Identify which cell holds the provided text, then report its [X, Y] central coordinate. 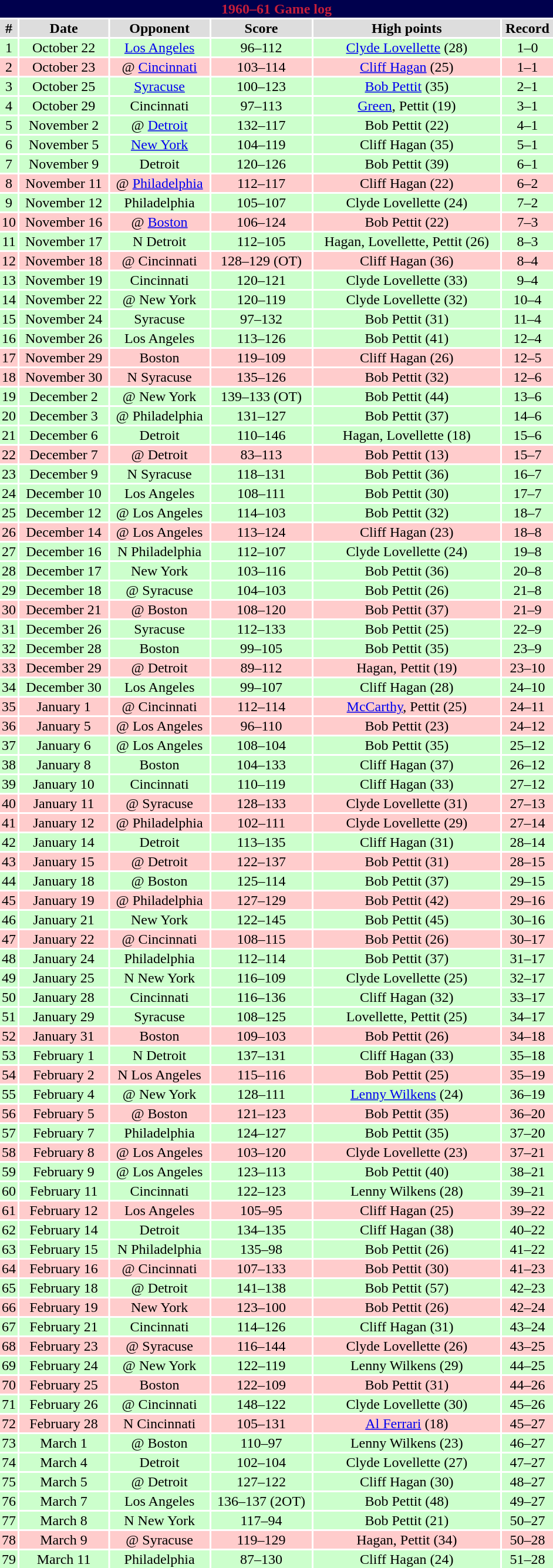
Bob Pettit (48) [407, 1501]
November 17 [63, 241]
8–4 [527, 261]
28–15 [527, 862]
January 22 [63, 939]
36–20 [527, 1113]
41–23 [527, 1268]
9–4 [527, 280]
13 [9, 280]
11–4 [527, 319]
44–26 [527, 1385]
135–126 [261, 377]
Hagan, Lovellette, Pettit (26) [407, 241]
18–8 [527, 532]
November 5 [63, 144]
30–17 [527, 939]
72 [9, 1424]
74 [9, 1462]
50 [9, 997]
22–9 [527, 629]
60 [9, 1191]
Cliff Hagan (28) [407, 687]
High points [407, 28]
116–144 [261, 1346]
122–119 [261, 1365]
20–8 [527, 571]
42–23 [527, 1288]
N Cincinnati [160, 1424]
February 21 [63, 1327]
Bob Pettit (44) [407, 396]
15 [9, 319]
Bob Pettit (40) [407, 1172]
104–133 [261, 765]
1 [9, 48]
12–5 [527, 358]
February 18 [63, 1288]
3 [9, 86]
November 19 [63, 280]
10–4 [527, 300]
30–16 [527, 920]
February 1 [63, 1055]
100–123 [261, 86]
Bob Pettit (42) [407, 900]
61 [9, 1210]
19–8 [527, 551]
83–113 [261, 455]
116–136 [261, 997]
McCarthy, Pettit (25) [407, 706]
131–127 [261, 416]
Clyde Lovellette (27) [407, 1462]
Lenny Wilkens (29) [407, 1365]
69 [9, 1365]
Score [261, 28]
108–120 [261, 610]
116–109 [261, 978]
February 8 [63, 1152]
March 5 [63, 1482]
24–12 [527, 726]
Clyde Lovellette (30) [407, 1404]
March 4 [63, 1462]
39–22 [527, 1210]
38–21 [527, 1172]
102–111 [261, 823]
N Los Angeles [160, 1075]
4–1 [527, 125]
127–122 [261, 1482]
14–6 [527, 416]
119–109 [261, 358]
23–10 [527, 668]
January 12 [63, 823]
125–114 [261, 881]
37 [9, 745]
9 [9, 203]
January 21 [63, 920]
Date [63, 28]
6–1 [527, 164]
January 19 [63, 900]
31–17 [527, 958]
57 [9, 1133]
Cliff Hagan (23) [407, 532]
52 [9, 1036]
28 [9, 571]
123–113 [261, 1172]
117–94 [261, 1520]
42 [9, 842]
Clyde Lovellette (23) [407, 1152]
24–10 [527, 687]
Bob Pettit (41) [407, 338]
February 14 [63, 1230]
Record [527, 28]
26–12 [527, 765]
55 [9, 1094]
7 [9, 164]
24–11 [527, 706]
January 11 [63, 803]
105–95 [261, 1210]
120–126 [261, 164]
124–127 [261, 1133]
76 [9, 1501]
December 29 [63, 668]
120–119 [261, 300]
Cliff Hagan (22) [407, 183]
November 24 [63, 319]
25–12 [527, 745]
99–107 [261, 687]
48–27 [527, 1482]
51–28 [527, 1559]
113–126 [261, 338]
7–2 [527, 203]
February 12 [63, 1210]
Bob Pettit (13) [407, 455]
36–19 [527, 1094]
December 28 [63, 648]
11 [9, 241]
36 [9, 726]
108–115 [261, 939]
24 [9, 493]
119–129 [261, 1540]
134–135 [261, 1230]
Lenny Wilkens (24) [407, 1094]
December 14 [63, 532]
November 11 [63, 183]
35–18 [527, 1055]
108–104 [261, 745]
27 [9, 551]
56 [9, 1113]
104–103 [261, 590]
75 [9, 1482]
32 [9, 648]
4 [9, 106]
128–111 [261, 1094]
Hagan, Pettit (19) [407, 668]
December 18 [63, 590]
77 [9, 1520]
67 [9, 1327]
39 [9, 784]
23 [9, 474]
Bob Pettit (39) [407, 164]
31 [9, 629]
3–1 [527, 106]
110–146 [261, 435]
October 23 [63, 67]
13–6 [527, 396]
January 8 [63, 765]
January 6 [63, 745]
132–117 [261, 125]
99–105 [261, 648]
November 30 [63, 377]
November 18 [63, 261]
110–119 [261, 784]
1–1 [527, 67]
135–98 [261, 1249]
Cliff Hagan (24) [407, 1559]
122–137 [261, 862]
115–116 [261, 1075]
Bob Pettit (23) [407, 726]
December 30 [63, 687]
November 12 [63, 203]
Cliff Hagan (30) [407, 1482]
118–131 [261, 474]
70 [9, 1385]
February 16 [63, 1268]
# [9, 28]
89–112 [261, 668]
40–22 [527, 1230]
43–25 [527, 1346]
122–109 [261, 1385]
26 [9, 532]
1–0 [527, 48]
February 2 [63, 1075]
Clyde Lovellette (26) [407, 1346]
112–133 [261, 629]
45–27 [527, 1424]
December 3 [63, 416]
November 9 [63, 164]
Clyde Lovellette (28) [407, 48]
87–130 [261, 1559]
January 24 [63, 958]
40 [9, 803]
104–119 [261, 144]
Bob Pettit (57) [407, 1288]
108–111 [261, 493]
18–7 [527, 513]
Hagan, Pettit (34) [407, 1540]
7–3 [527, 222]
November 16 [63, 222]
148–122 [261, 1404]
Cliff Hagan (26) [407, 358]
44 [9, 881]
34–18 [527, 1036]
34–17 [527, 1017]
122–123 [261, 1191]
66 [9, 1307]
103–114 [261, 67]
136–137 (2OT) [261, 1501]
January 29 [63, 1017]
February 24 [63, 1365]
30 [9, 610]
January 10 [63, 784]
139–133 (OT) [261, 396]
5 [9, 125]
January 1 [63, 706]
58 [9, 1152]
44–25 [527, 1365]
79 [9, 1559]
Cliff Hagan (38) [407, 1230]
Green, Pettit (19) [407, 106]
December 26 [63, 629]
97–113 [261, 106]
5–1 [527, 144]
Lenny Wilkens (28) [407, 1191]
12–4 [527, 338]
35–19 [527, 1075]
27–13 [527, 803]
March 9 [63, 1540]
43–24 [527, 1327]
128–133 [261, 803]
113–124 [261, 532]
49–27 [527, 1501]
November 22 [63, 300]
29–16 [527, 900]
45–26 [527, 1404]
8 [9, 183]
51 [9, 1017]
112–117 [261, 183]
Bob Pettit (45) [407, 920]
Clyde Lovellette (31) [407, 803]
February 25 [63, 1385]
113–135 [261, 842]
December 7 [63, 455]
January 18 [63, 881]
42–24 [527, 1307]
November 29 [63, 358]
141–138 [261, 1288]
114–103 [261, 513]
23–9 [527, 648]
November 2 [63, 125]
37–21 [527, 1152]
12 [9, 261]
Cliff Hagan (37) [407, 765]
103–116 [261, 571]
Clyde Lovellette (25) [407, 978]
41 [9, 823]
2–1 [527, 86]
122–145 [261, 920]
Hagan, Lovellette (18) [407, 435]
Cliff Hagan (35) [407, 144]
48 [9, 958]
February 19 [63, 1307]
October 22 [63, 48]
120–121 [261, 280]
106–124 [261, 222]
21–9 [527, 610]
73 [9, 1443]
105–107 [261, 203]
22 [9, 455]
Clyde Lovellette (29) [407, 823]
December 9 [63, 474]
December 6 [63, 435]
107–133 [261, 1268]
17 [9, 358]
71 [9, 1404]
27–14 [527, 823]
Clyde Lovellette (33) [407, 280]
6 [9, 144]
January 5 [63, 726]
October 29 [63, 106]
47 [9, 939]
18 [9, 377]
January 15 [63, 862]
45 [9, 900]
Opponent [160, 28]
109–103 [261, 1036]
39–21 [527, 1191]
21–8 [527, 590]
62 [9, 1230]
16–7 [527, 474]
65 [9, 1288]
38 [9, 765]
43 [9, 862]
46 [9, 920]
February 9 [63, 1172]
47–27 [527, 1462]
10 [9, 222]
50–27 [527, 1520]
December 21 [63, 610]
49 [9, 978]
123–100 [261, 1307]
53 [9, 1055]
19 [9, 396]
17–7 [527, 493]
97–132 [261, 319]
50–28 [527, 1540]
54 [9, 1075]
103–120 [261, 1152]
12–6 [527, 377]
114–126 [261, 1327]
Lenny Wilkens (23) [407, 1443]
December 16 [63, 551]
96–110 [261, 726]
29–15 [527, 881]
February 4 [63, 1094]
December 12 [63, 513]
January 14 [63, 842]
33–17 [527, 997]
16 [9, 338]
February 5 [63, 1113]
March 8 [63, 1520]
February 7 [63, 1133]
November 26 [63, 338]
34 [9, 687]
63 [9, 1249]
121–123 [261, 1113]
Cliff Hagan (32) [407, 997]
December 10 [63, 493]
37–20 [527, 1133]
Bob Pettit (21) [407, 1520]
20 [9, 416]
108–125 [261, 1017]
59 [9, 1172]
137–131 [261, 1055]
Al Ferrari (18) [407, 1424]
28–14 [527, 842]
December 17 [63, 571]
128–129 (OT) [261, 261]
March 1 [63, 1443]
46–27 [527, 1443]
February 11 [63, 1191]
February 15 [63, 1249]
29 [9, 590]
15–7 [527, 455]
105–131 [261, 1424]
21 [9, 435]
32–17 [527, 978]
64 [9, 1268]
8–3 [527, 241]
15–6 [527, 435]
35 [9, 706]
October 25 [63, 86]
41–22 [527, 1249]
127–129 [261, 900]
Cliff Hagan (36) [407, 261]
6–2 [527, 183]
25 [9, 513]
78 [9, 1540]
68 [9, 1346]
February 26 [63, 1404]
27–12 [527, 784]
102–104 [261, 1462]
January 28 [63, 997]
2 [9, 67]
March 7 [63, 1501]
December 2 [63, 396]
Clyde Lovellette (32) [407, 300]
112–105 [261, 241]
January 25 [63, 978]
February 28 [63, 1424]
14 [9, 300]
February 23 [63, 1346]
110–97 [261, 1443]
January 31 [63, 1036]
112–107 [261, 551]
1960–61 Game log [276, 9]
96–112 [261, 48]
33 [9, 668]
Lovellette, Pettit (25) [407, 1017]
March 11 [63, 1559]
